Return the [X, Y] coordinate for the center point of the cell that contains the specified text.  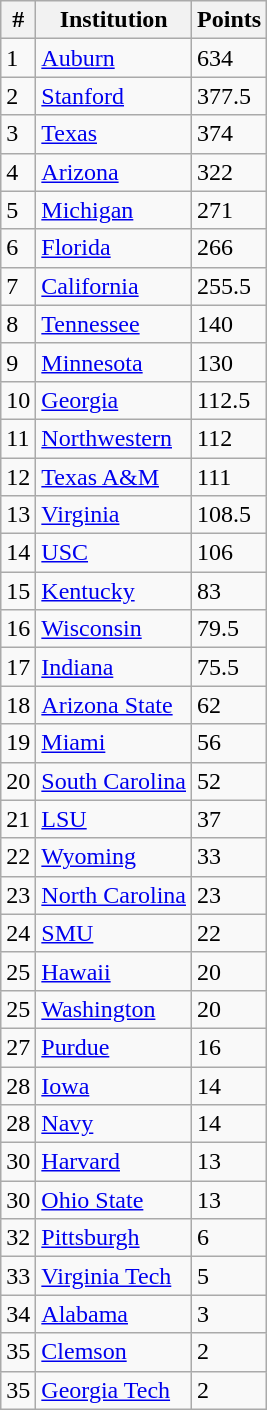
Arizona State [114, 705]
Virginia Tech [114, 1276]
11 [18, 438]
Minnesota [114, 362]
634 [230, 58]
Alabama [114, 1314]
USC [114, 553]
1 [18, 58]
Wyoming [114, 857]
North Carolina [114, 895]
79.5 [230, 629]
17 [18, 667]
Pittsburgh [114, 1238]
Miami [114, 743]
Tennessee [114, 324]
19 [18, 743]
108.5 [230, 515]
21 [18, 819]
12 [18, 477]
Kentucky [114, 591]
Michigan [114, 210]
Florida [114, 248]
377.5 [230, 96]
Hawaii [114, 971]
322 [230, 172]
Virginia [114, 515]
271 [230, 210]
Indiana [114, 667]
266 [230, 248]
Auburn [114, 58]
Arizona [114, 172]
Georgia Tech [114, 1390]
9 [18, 362]
83 [230, 591]
Points [230, 20]
Texas A&M [114, 477]
32 [18, 1238]
111 [230, 477]
37 [230, 819]
Iowa [114, 1085]
255.5 [230, 286]
SMU [114, 933]
62 [230, 705]
27 [18, 1047]
Texas [114, 134]
Wisconsin [114, 629]
106 [230, 553]
24 [18, 933]
California [114, 286]
Stanford [114, 96]
7 [18, 286]
75.5 [230, 667]
8 [18, 324]
15 [18, 591]
Clemson [114, 1352]
140 [230, 324]
Washington [114, 1009]
Georgia [114, 400]
56 [230, 743]
South Carolina [114, 781]
374 [230, 134]
# [18, 20]
34 [18, 1314]
Institution [114, 20]
18 [18, 705]
4 [18, 172]
112.5 [230, 400]
10 [18, 400]
Ohio State [114, 1200]
Harvard [114, 1162]
LSU [114, 819]
52 [230, 781]
130 [230, 362]
Purdue [114, 1047]
Northwestern [114, 438]
Navy [114, 1124]
112 [230, 438]
